Detect which cell encompasses the target text, then output its (X, Y) center coordinate. 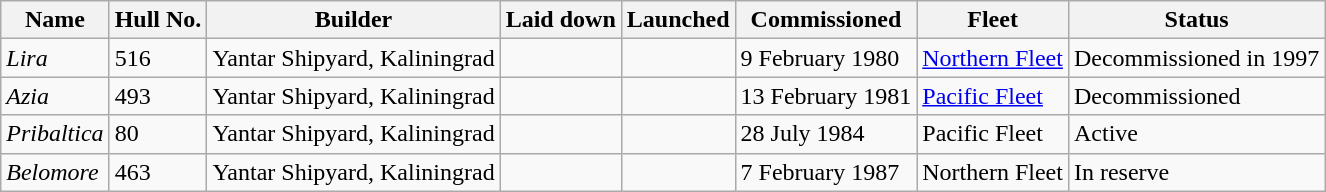
Name (55, 20)
Launched (678, 20)
In reserve (1196, 172)
493 (158, 96)
Fleet (993, 20)
Status (1196, 20)
28 July 1984 (826, 134)
463 (158, 172)
Lira (55, 58)
Hull No. (158, 20)
516 (158, 58)
Pribaltica (55, 134)
80 (158, 134)
Belomore (55, 172)
Active (1196, 134)
Commissioned (826, 20)
Azia (55, 96)
Laid down (560, 20)
Decommissioned (1196, 96)
13 February 1981 (826, 96)
Decommissioned in 1997 (1196, 58)
9 February 1980 (826, 58)
Builder (354, 20)
7 February 1987 (826, 172)
